For the text-containing cell, return its midpoint in [x, y] coordinate format. 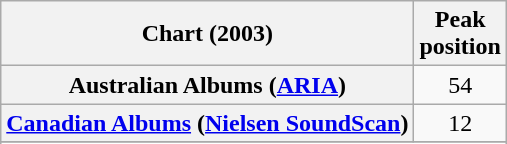
Canadian Albums (Nielsen SoundScan) [208, 123]
12 [460, 123]
Australian Albums (ARIA) [208, 85]
Peakposition [460, 34]
Chart (2003) [208, 34]
54 [460, 85]
